Extract the (x, y) coordinate from the center of the cell holding the provided text.  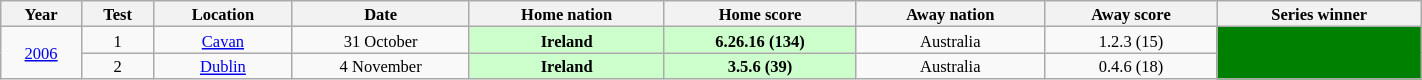
4 November (380, 66)
2 (117, 66)
Series winner (1319, 14)
0.4.6 (18) (1131, 66)
Location (223, 14)
31 October (380, 40)
1.2.3 (15) (1131, 40)
6.26.16 (134) (760, 40)
Date (380, 14)
3.5.6 (39) (760, 66)
Home score (760, 14)
2006 (42, 53)
Cavan (223, 40)
Year (42, 14)
Test (117, 14)
Dublin (223, 66)
1 (117, 40)
Away score (1131, 14)
Away nation (950, 14)
Home nation (566, 14)
